Return (X, Y) of the center of cell containing provided text 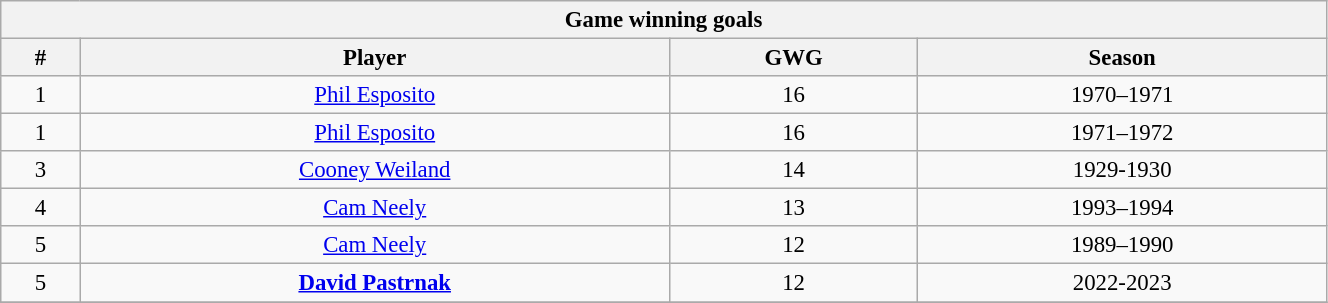
3 (40, 170)
1971–1972 (1122, 133)
14 (794, 170)
1993–1994 (1122, 208)
# (40, 58)
GWG (794, 58)
Player (374, 58)
David Pastrnak (374, 283)
1989–1990 (1122, 245)
Game winning goals (664, 20)
4 (40, 208)
Season (1122, 58)
1970–1971 (1122, 95)
1929-1930 (1122, 170)
13 (794, 208)
2022-2023 (1122, 283)
Cooney Weiland (374, 170)
